Determine the (x, y) coordinate at the center of the cell enclosing the given text.  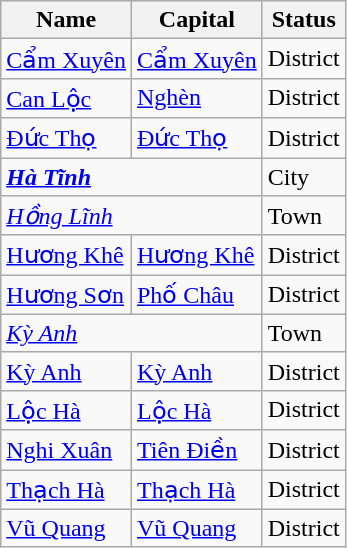
Status (304, 20)
Tiên Điền (196, 450)
Phố Châu (196, 295)
Hà Tĩnh (132, 177)
City (304, 177)
Nghèn (196, 98)
Hương Sơn (66, 295)
Hồng Lĩnh (132, 216)
Can Lộc (66, 98)
Capital (196, 20)
Nghi Xuân (66, 450)
Name (66, 20)
